Return the (x, y) coordinate for the center point of the cell that contains the specified text.  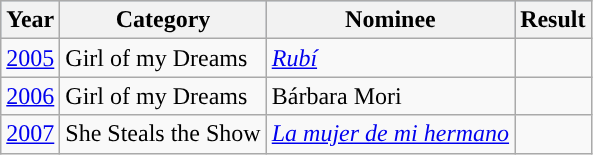
Nominee (390, 20)
2007 (30, 134)
2005 (30, 58)
Category (163, 20)
La mujer de mi hermano (390, 134)
Result (553, 20)
2006 (30, 96)
Bárbara Mori (390, 96)
Year (30, 20)
She Steals the Show (163, 134)
Rubí (390, 58)
